Search for the cell housing the specified text and yield its (x, y) center coordinate. 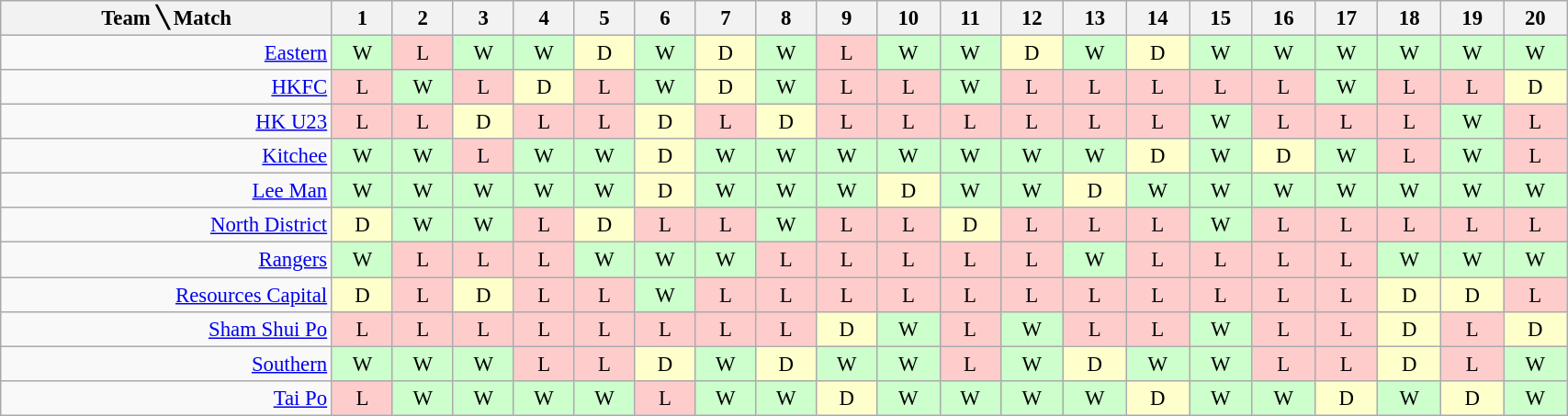
7 (726, 18)
9 (847, 18)
18 (1409, 18)
Sham Shui Po (167, 329)
3 (483, 18)
17 (1346, 18)
5 (604, 18)
Southern (167, 364)
15 (1220, 18)
11 (970, 18)
Lee Man (167, 191)
Kitchee (167, 156)
Team ╲ Match (167, 18)
20 (1536, 18)
HKFC (167, 87)
2 (423, 18)
14 (1157, 18)
Rangers (167, 260)
8 (786, 18)
10 (908, 18)
19 (1472, 18)
North District (167, 225)
Eastern (167, 53)
Tai Po (167, 398)
13 (1095, 18)
4 (544, 18)
6 (665, 18)
16 (1283, 18)
1 (362, 18)
HK U23 (167, 122)
12 (1032, 18)
Resources Capital (167, 295)
